Scan for the cell matching the given text and deliver its [x, y] coordinate at center. 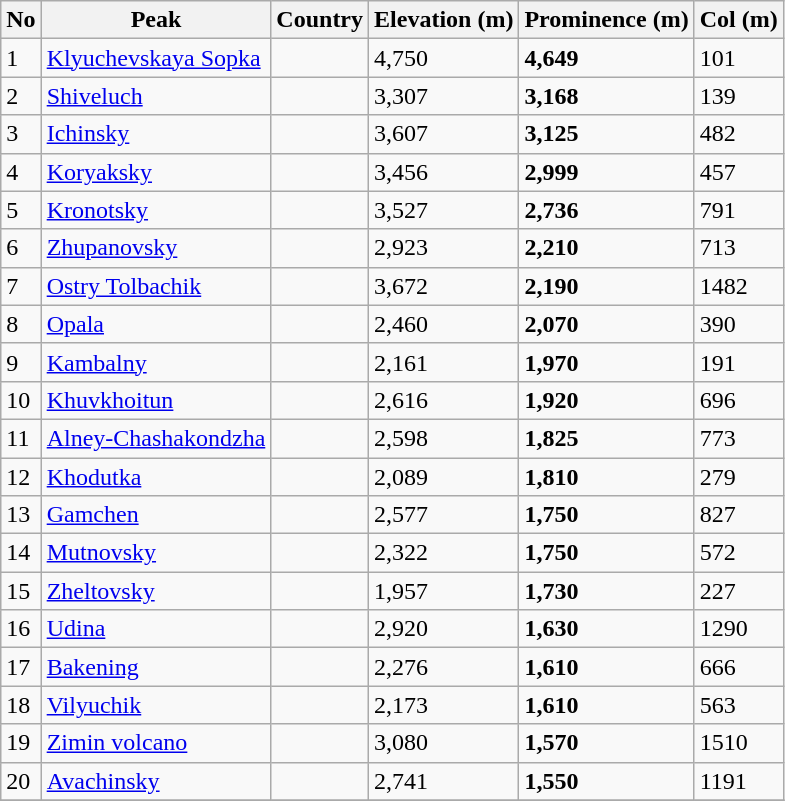
1482 [738, 286]
279 [738, 477]
13 [21, 515]
3,080 [444, 743]
Ostry Tolbachik [156, 286]
1,570 [606, 743]
1,630 [606, 629]
Opala [156, 324]
1,970 [606, 362]
5 [21, 210]
2,741 [444, 781]
191 [738, 362]
2,089 [444, 477]
2,920 [444, 629]
Prominence (m) [606, 20]
Alney-Chashakondzha [156, 438]
827 [738, 515]
3 [21, 134]
2,190 [606, 286]
Zhupanovsky [156, 248]
101 [738, 58]
3,456 [444, 172]
2,460 [444, 324]
227 [738, 591]
12 [21, 477]
563 [738, 705]
390 [738, 324]
1,730 [606, 591]
10 [21, 400]
17 [21, 667]
Zimin volcano [156, 743]
696 [738, 400]
1,957 [444, 591]
Mutnovsky [156, 553]
7 [21, 286]
2,736 [606, 210]
2,616 [444, 400]
2,276 [444, 667]
3,527 [444, 210]
Bakening [156, 667]
1,810 [606, 477]
19 [21, 743]
1,825 [606, 438]
Udina [156, 629]
9 [21, 362]
Ichinsky [156, 134]
2,161 [444, 362]
4,649 [606, 58]
713 [738, 248]
2 [21, 96]
2,577 [444, 515]
1510 [738, 743]
773 [738, 438]
Country [320, 20]
2,923 [444, 248]
4 [21, 172]
11 [21, 438]
Koryaksky [156, 172]
139 [738, 96]
1,920 [606, 400]
Elevation (m) [444, 20]
14 [21, 553]
Kambalny [156, 362]
457 [738, 172]
2,322 [444, 553]
6 [21, 248]
16 [21, 629]
1,550 [606, 781]
18 [21, 705]
20 [21, 781]
8 [21, 324]
1 [21, 58]
Peak [156, 20]
Vilyuchik [156, 705]
2,210 [606, 248]
2,070 [606, 324]
572 [738, 553]
1191 [738, 781]
15 [21, 591]
Gamchen [156, 515]
4,750 [444, 58]
Khodutka [156, 477]
Zheltovsky [156, 591]
No [21, 20]
Khuvkhoitun [156, 400]
Avachinsky [156, 781]
Kronotsky [156, 210]
482 [738, 134]
3,168 [606, 96]
1290 [738, 629]
2,173 [444, 705]
Klyuchevskaya Sopka [156, 58]
666 [738, 667]
3,672 [444, 286]
2,999 [606, 172]
2,598 [444, 438]
Col (m) [738, 20]
3,307 [444, 96]
3,125 [606, 134]
791 [738, 210]
3,607 [444, 134]
Shiveluch [156, 96]
